Output the (X, Y) coordinate of the center of the cell containing the given text.  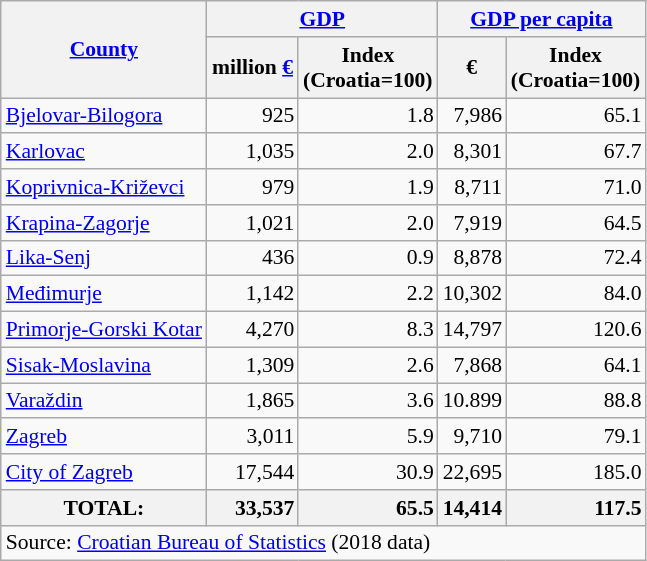
1,142 (252, 294)
117.5 (576, 507)
City of Zagreb (104, 472)
925 (252, 116)
88.8 (576, 400)
5.9 (368, 436)
TOTAL: (104, 507)
436 (252, 258)
10.899 (472, 400)
65.5 (368, 507)
Karlovac (104, 151)
2.2 (368, 294)
8.3 (368, 329)
Koprivnica-Križevci (104, 187)
7,919 (472, 222)
1,309 (252, 365)
County (104, 50)
1.8 (368, 116)
2.6 (368, 365)
64.1 (576, 365)
Source: Croatian Bureau of Statistics (2018 data) (324, 543)
Lika-Senj (104, 258)
Zagreb (104, 436)
979 (252, 187)
72.4 (576, 258)
3.6 (368, 400)
79.1 (576, 436)
Primorje-Gorski Kotar (104, 329)
10,302 (472, 294)
0.9 (368, 258)
1,035 (252, 151)
17,544 (252, 472)
4,270 (252, 329)
8,878 (472, 258)
33,537 (252, 507)
€ (472, 66)
8,711 (472, 187)
7,986 (472, 116)
71.0 (576, 187)
3,011 (252, 436)
84.0 (576, 294)
Bjelovar-Bilogora (104, 116)
Varaždin (104, 400)
Krapina-Zagorje (104, 222)
65.1 (576, 116)
GDP (322, 19)
30.9 (368, 472)
GDP per capita (542, 19)
14,797 (472, 329)
14,414 (472, 507)
64.5 (576, 222)
1,021 (252, 222)
million € (252, 66)
Međimurje (104, 294)
67.7 (576, 151)
22,695 (472, 472)
185.0 (576, 472)
Sisak-Moslavina (104, 365)
9,710 (472, 436)
7,868 (472, 365)
1,865 (252, 400)
1.9 (368, 187)
8,301 (472, 151)
120.6 (576, 329)
